Capture the cell that displays the provided text and extract its [X, Y] central coordinate. 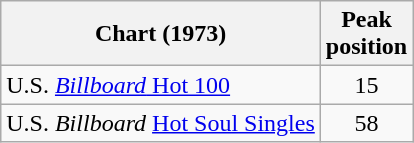
U.S. Billboard Hot 100 [161, 85]
Peakposition [366, 34]
Chart (1973) [161, 34]
U.S. Billboard Hot Soul Singles [161, 123]
15 [366, 85]
58 [366, 123]
